Search for the cell housing the specified text and yield its [X, Y] center coordinate. 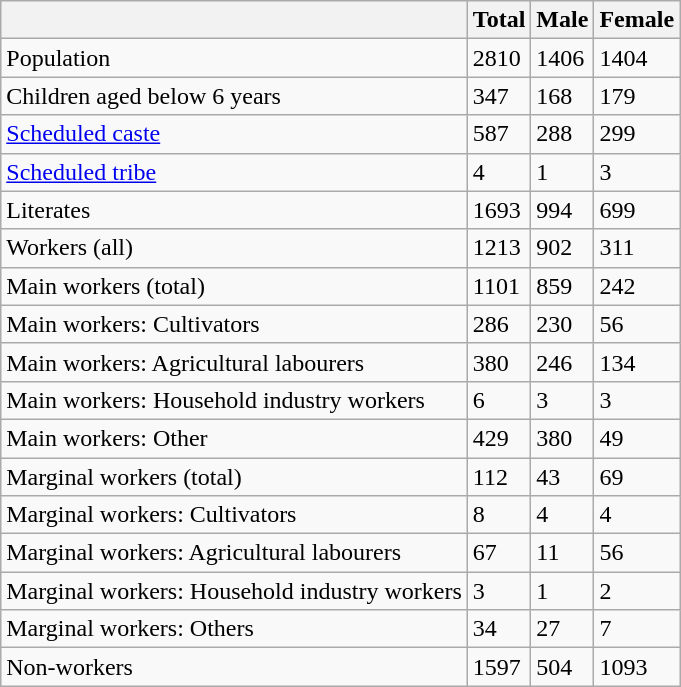
43 [562, 477]
179 [637, 96]
1693 [499, 210]
Main workers: Household industry workers [234, 400]
1597 [499, 667]
1101 [499, 286]
1406 [562, 58]
1404 [637, 58]
Main workers: Agricultural labourers [234, 362]
286 [499, 324]
Marginal workers: Agricultural labourers [234, 553]
Male [562, 20]
347 [499, 96]
Marginal workers: Cultivators [234, 515]
2810 [499, 58]
242 [637, 286]
Main workers (total) [234, 286]
2 [637, 591]
6 [499, 400]
67 [499, 553]
112 [499, 477]
994 [562, 210]
859 [562, 286]
429 [499, 438]
34 [499, 629]
311 [637, 248]
7 [637, 629]
230 [562, 324]
504 [562, 667]
Marginal workers: Others [234, 629]
Literates [234, 210]
Population [234, 58]
Non-workers [234, 667]
27 [562, 629]
Female [637, 20]
Main workers: Other [234, 438]
Scheduled caste [234, 134]
11 [562, 553]
246 [562, 362]
Marginal workers: Household industry workers [234, 591]
1093 [637, 667]
Marginal workers (total) [234, 477]
49 [637, 438]
Scheduled tribe [234, 172]
Total [499, 20]
168 [562, 96]
Main workers: Cultivators [234, 324]
Workers (all) [234, 248]
Children aged below 6 years [234, 96]
288 [562, 134]
8 [499, 515]
1213 [499, 248]
134 [637, 362]
69 [637, 477]
587 [499, 134]
299 [637, 134]
902 [562, 248]
699 [637, 210]
